Output the (X, Y) coordinate of the center of the cell containing the given text.  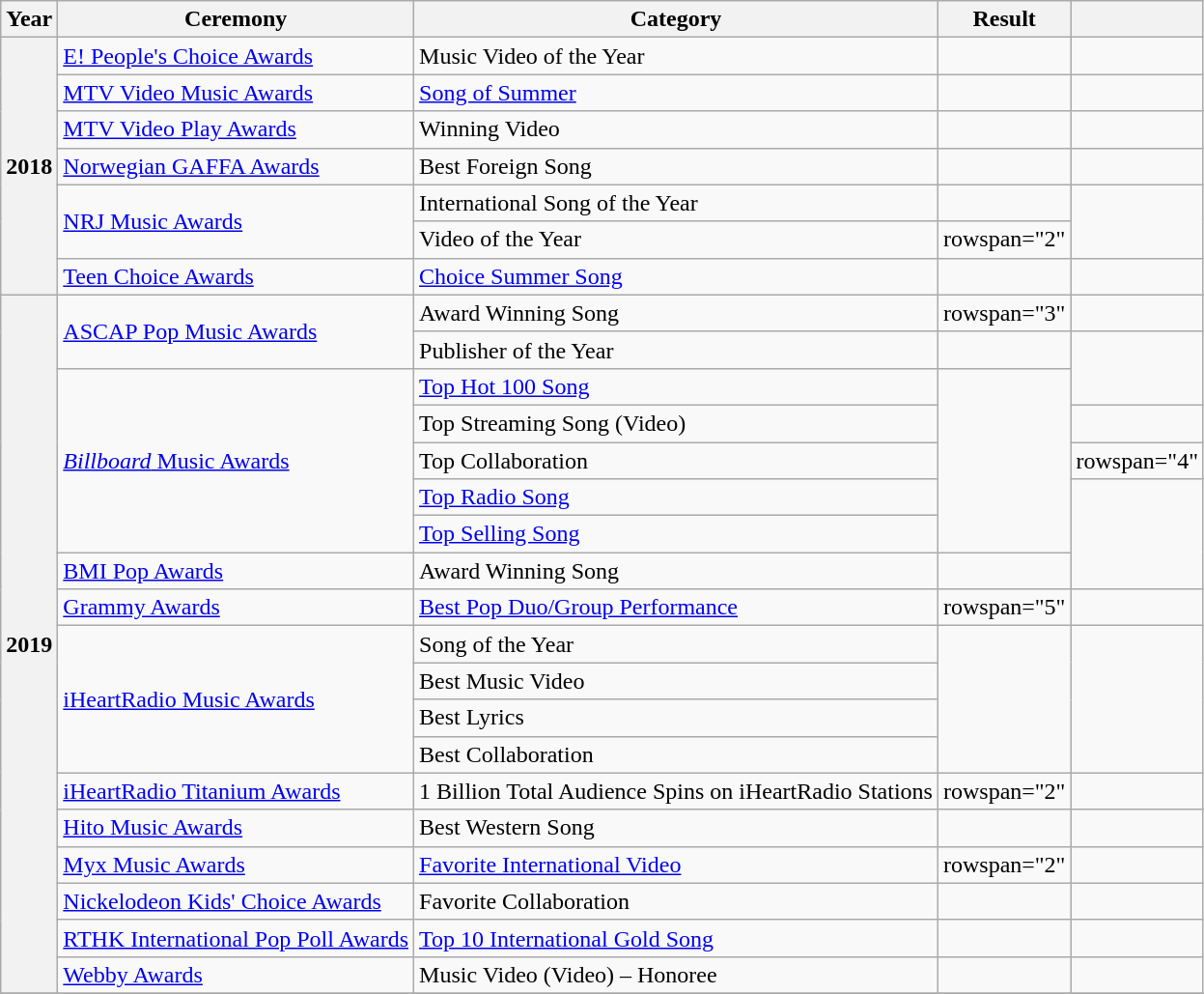
rowspan="5" (1004, 608)
Best Foreign Song (676, 166)
2018 (29, 166)
Ceremony (236, 19)
Song of the Year (676, 644)
Music Video (Video) – Honoree (676, 975)
RTHK International Pop Poll Awards (236, 938)
Music Video of the Year (676, 56)
rowspan="4" (1137, 461)
Best Collaboration (676, 754)
Best Music Video (676, 681)
Teen Choice Awards (236, 276)
Song of Summer (676, 93)
Video of the Year (676, 240)
Best Pop Duo/Group Performance (676, 608)
Nickelodeon Kids' Choice Awards (236, 901)
Webby Awards (236, 975)
Choice Summer Song (676, 276)
Category (676, 19)
Winning Video (676, 129)
Best Lyrics (676, 718)
Best Western Song (676, 828)
Favorite International Video (676, 865)
Top Radio Song (676, 497)
1 Billion Total Audience Spins on iHeartRadio Stations (676, 791)
E! People's Choice Awards (236, 56)
Top 10 International Gold Song (676, 938)
Grammy Awards (236, 608)
MTV Video Play Awards (236, 129)
iHeartRadio Music Awards (236, 699)
Hito Music Awards (236, 828)
ASCAP Pop Music Awards (236, 331)
International Song of the Year (676, 203)
iHeartRadio Titanium Awards (236, 791)
Publisher of the Year (676, 350)
Myx Music Awards (236, 865)
BMI Pop Awards (236, 571)
MTV Video Music Awards (236, 93)
Top Selling Song (676, 534)
NRJ Music Awards (236, 221)
Favorite Collaboration (676, 901)
Result (1004, 19)
Norwegian GAFFA Awards (236, 166)
Top Collaboration (676, 461)
Billboard Music Awards (236, 460)
Year (29, 19)
Top Hot 100 Song (676, 386)
Top Streaming Song (Video) (676, 423)
2019 (29, 643)
rowspan="3" (1004, 313)
